Capture the cell that displays the provided text and extract its (X, Y) central coordinate. 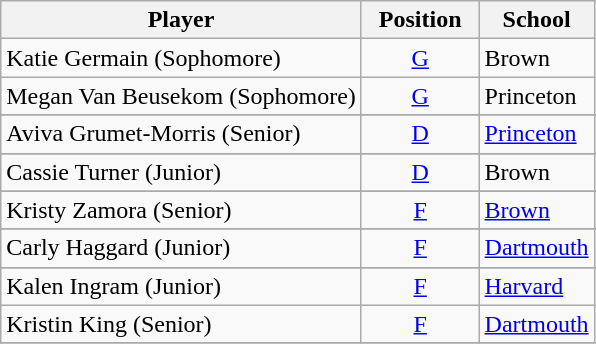
Katie Germain (Sophomore) (182, 58)
Carly Haggard (Junior) (182, 248)
Megan Van Beusekom (Sophomore) (182, 96)
Harvard (536, 286)
School (536, 20)
Cassie Turner (Junior) (182, 172)
Player (182, 20)
Position (420, 20)
Kalen Ingram (Junior) (182, 286)
Kristin King (Senior) (182, 324)
Aviva Grumet-Morris (Senior) (182, 134)
Kristy Zamora (Senior) (182, 210)
